Return the [x, y] coordinate for the center point of the cell that contains the specified text.  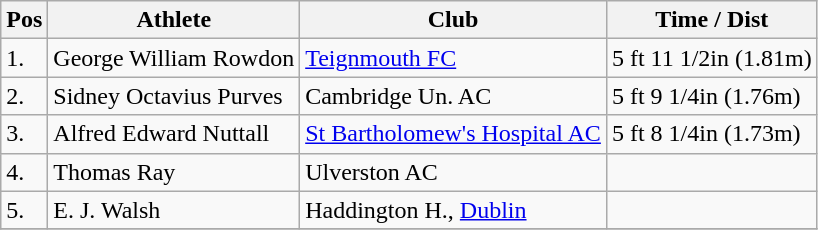
Pos [24, 20]
Ulverston AC [454, 172]
5 ft 8 1/4in (1.73m) [712, 134]
Alfred Edward Nuttall [174, 134]
Cambridge Un. AC [454, 96]
Time / Dist [712, 20]
5 ft 11 1/2in (1.81m) [712, 58]
Athlete [174, 20]
Teignmouth FC [454, 58]
5 ft 9 1/4in (1.76m) [712, 96]
George William Rowdon [174, 58]
Haddington H., Dublin [454, 210]
2. [24, 96]
3. [24, 134]
St Bartholomew's Hospital AC [454, 134]
1. [24, 58]
5. [24, 210]
E. J. Walsh [174, 210]
4. [24, 172]
Club [454, 20]
Thomas Ray [174, 172]
Sidney Octavius Purves [174, 96]
